Search for the cell housing the specified text and yield its (x, y) center coordinate. 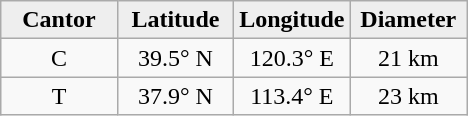
23 km (408, 96)
39.5° N (175, 58)
37.9° N (175, 96)
Diameter (408, 20)
21 km (408, 58)
Latitude (175, 20)
T (59, 96)
Longitude (292, 20)
Cantor (59, 20)
C (59, 58)
120.3° E (292, 58)
113.4° E (292, 96)
